Pinpoint the cell where the given text exists, returning its (x, y) midpoint coordinate. 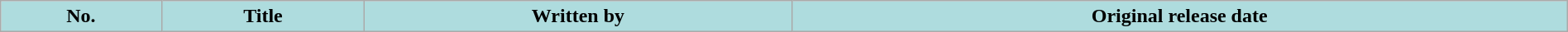
No. (81, 16)
Original release date (1179, 16)
Written by (578, 16)
Title (263, 16)
